Search for the cell housing the specified text and yield its (X, Y) center coordinate. 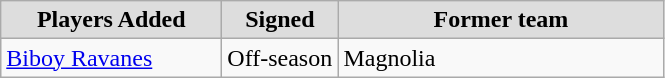
Off-season (280, 58)
Magnolia (501, 58)
Biboy Ravanes (112, 58)
Signed (280, 20)
Former team (501, 20)
Players Added (112, 20)
